Extract the [x, y] coordinate from the center of the cell holding the provided text.  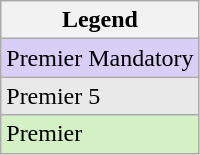
Premier Mandatory [100, 58]
Premier [100, 134]
Legend [100, 20]
Premier 5 [100, 96]
